Determine the [X, Y] coordinate at the center of the cell enclosing the given text.  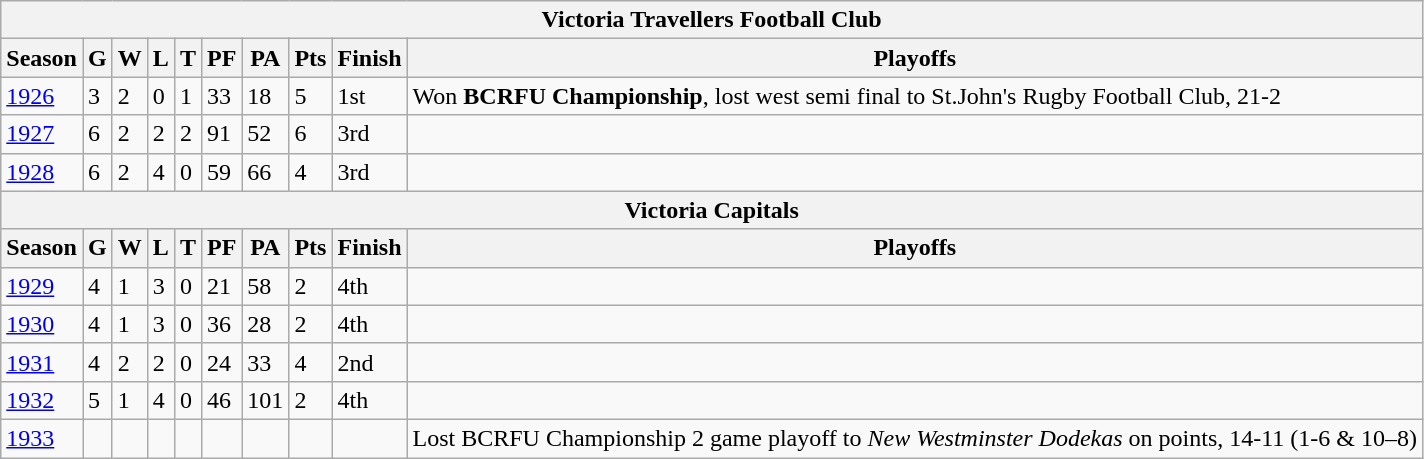
1933 [42, 438]
1932 [42, 400]
91 [221, 134]
24 [221, 362]
1931 [42, 362]
Lost BCRFU Championship 2 game playoff to New Westminster Dodekas on points, 14-11 (1-6 & 10–8) [914, 438]
18 [266, 96]
Victoria Travellers Football Club [712, 20]
Victoria Capitals [712, 210]
1928 [42, 172]
1927 [42, 134]
66 [266, 172]
46 [221, 400]
2nd [370, 362]
21 [221, 286]
36 [221, 324]
58 [266, 286]
52 [266, 134]
Won BCRFU Championship, lost west semi final to St.John's Rugby Football Club, 21-2 [914, 96]
1926 [42, 96]
59 [221, 172]
101 [266, 400]
1930 [42, 324]
28 [266, 324]
1929 [42, 286]
1st [370, 96]
